Extract the (X, Y) coordinate from the center of the cell holding the provided text.  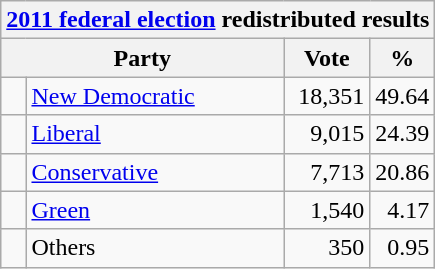
24.39 (402, 134)
New Democratic (155, 96)
Others (155, 248)
Liberal (155, 134)
0.95 (402, 248)
7,713 (327, 172)
18,351 (327, 96)
Conservative (155, 172)
350 (327, 248)
20.86 (402, 172)
Green (155, 210)
4.17 (402, 210)
2011 federal election redistributed results (218, 20)
% (402, 58)
1,540 (327, 210)
Vote (327, 58)
49.64 (402, 96)
Party (142, 58)
9,015 (327, 134)
